Determine the [x, y] coordinate at the center of the cell enclosing the given text.  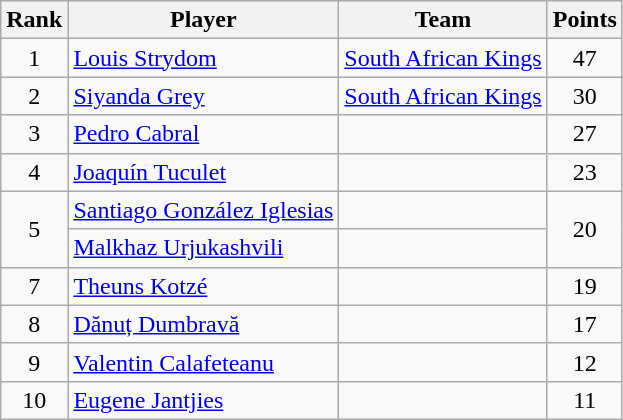
23 [584, 172]
4 [34, 172]
Team [443, 20]
Valentin Calafeteanu [204, 362]
Santiago González Iglesias [204, 210]
Theuns Kotzé [204, 286]
Dănuț Dumbravă [204, 324]
17 [584, 324]
9 [34, 362]
3 [34, 134]
Louis Strydom [204, 58]
27 [584, 134]
Pedro Cabral [204, 134]
30 [584, 96]
Eugene Jantjies [204, 400]
1 [34, 58]
Player [204, 20]
2 [34, 96]
5 [34, 229]
11 [584, 400]
12 [584, 362]
19 [584, 286]
8 [34, 324]
Malkhaz Urjukashvili [204, 248]
Rank [34, 20]
Joaquín Tuculet [204, 172]
7 [34, 286]
20 [584, 229]
47 [584, 58]
Points [584, 20]
Siyanda Grey [204, 96]
10 [34, 400]
